Identify which cell holds the provided text, then report its (X, Y) central coordinate. 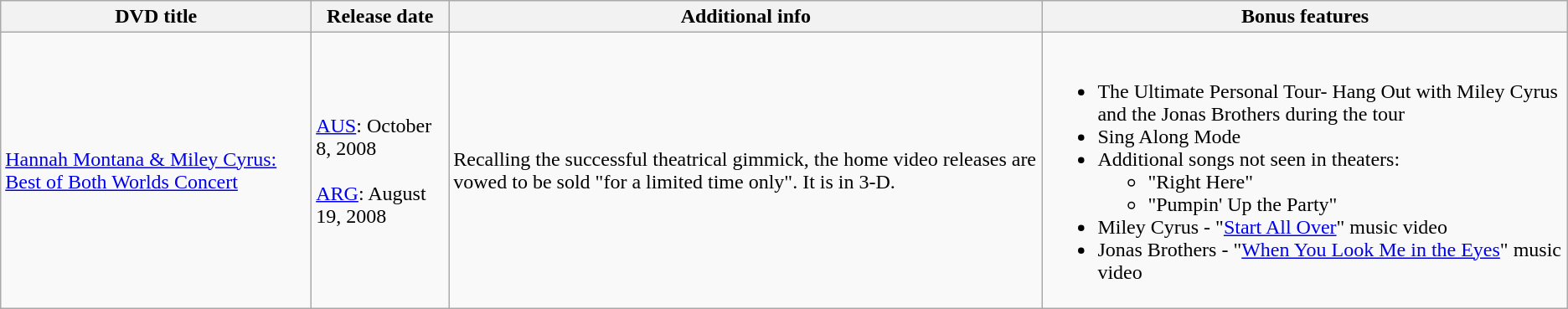
AUS: October 8, 2008ARG: August 19, 2008 (380, 171)
Release date (380, 17)
Recalling the successful theatrical gimmick, the home video releases are vowed to be sold "for a limited time only". It is in 3-D. (745, 171)
Hannah Montana & Miley Cyrus: Best of Both Worlds Concert (156, 171)
Bonus features (1305, 17)
Additional info (745, 17)
DVD title (156, 17)
